Scan for the cell matching the given text and deliver its [X, Y] coordinate at center. 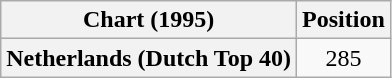
Netherlands (Dutch Top 40) [149, 58]
285 [344, 58]
Chart (1995) [149, 20]
Position [344, 20]
